Provide the (X, Y) coordinate of the cell's center where the given text is located.  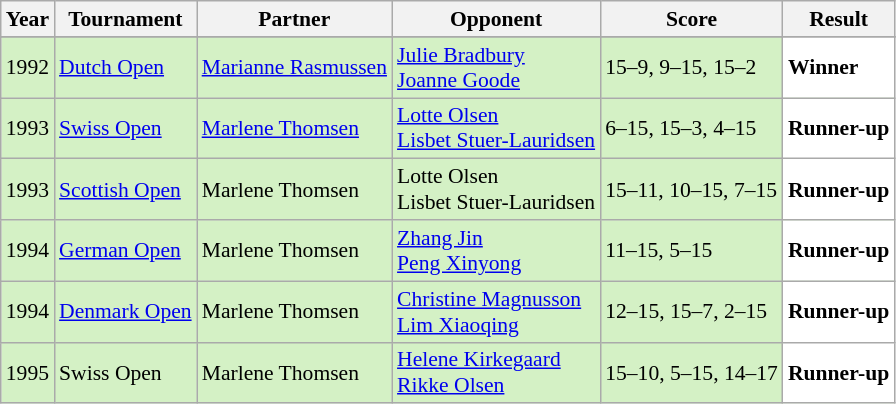
Denmark Open (126, 312)
1995 (28, 372)
12–15, 15–7, 2–15 (692, 312)
Score (692, 19)
Helene Kirkegaard Rikke Olsen (496, 372)
Tournament (126, 19)
Scottish Open (126, 190)
Opponent (496, 19)
Winner (838, 68)
Result (838, 19)
6–15, 15–3, 4–15 (692, 128)
1992 (28, 68)
15–9, 9–15, 15–2 (692, 68)
Dutch Open (126, 68)
Christine Magnusson Lim Xiaoqing (496, 312)
Julie Bradbury Joanne Goode (496, 68)
Zhang Jin Peng Xinyong (496, 250)
15–11, 10–15, 7–15 (692, 190)
Year (28, 19)
11–15, 5–15 (692, 250)
15–10, 5–15, 14–17 (692, 372)
German Open (126, 250)
Marianne Rasmussen (294, 68)
Partner (294, 19)
